Pinpoint the cell where the given text exists, returning its (X, Y) midpoint coordinate. 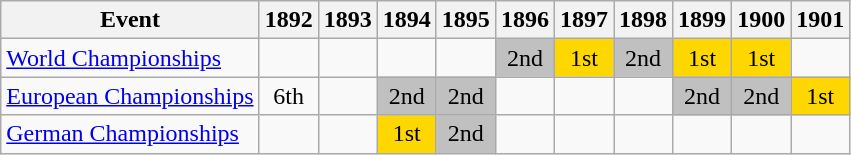
German Championships (130, 134)
6th (288, 96)
1899 (702, 20)
1897 (584, 20)
1895 (466, 20)
Event (130, 20)
World Championships (130, 58)
1900 (762, 20)
European Championships (130, 96)
1892 (288, 20)
1901 (820, 20)
1896 (524, 20)
1893 (348, 20)
1894 (406, 20)
1898 (644, 20)
